Pinpoint the cell where the given text exists, returning its [x, y] midpoint coordinate. 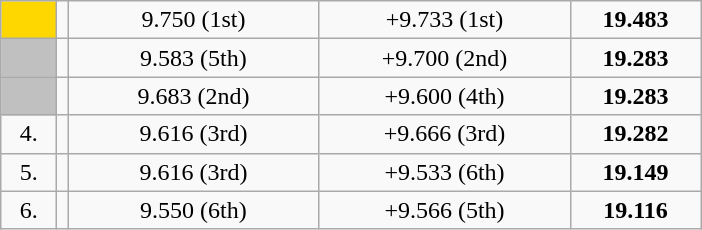
4. [29, 134]
19.483 [636, 20]
9.550 (6th) [194, 210]
9.583 (5th) [194, 58]
19.116 [636, 210]
+9.600 (4th) [444, 96]
+9.533 (6th) [444, 172]
+9.566 (5th) [444, 210]
+9.666 (3rd) [444, 134]
19.149 [636, 172]
+9.700 (2nd) [444, 58]
19.282 [636, 134]
+9.733 (1st) [444, 20]
6. [29, 210]
9.683 (2nd) [194, 96]
9.750 (1st) [194, 20]
5. [29, 172]
